Output the [x, y] coordinate of the center of the cell containing the given text.  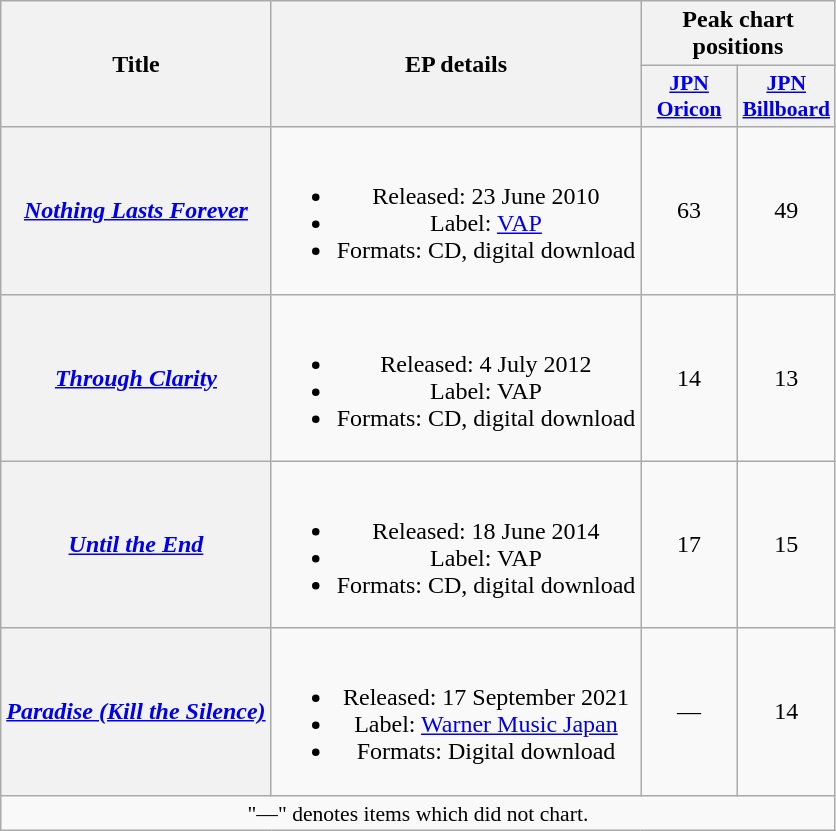
JPNBillboard [786, 96]
Nothing Lasts Forever [136, 210]
Released: 17 September 2021Label: Warner Music JapanFormats: Digital download [456, 712]
"—" denotes items which did not chart. [418, 813]
— [690, 712]
EP details [456, 64]
Peak chart positions [738, 34]
Until the End [136, 544]
49 [786, 210]
Released: 18 June 2014Label: VAPFormats: CD, digital download [456, 544]
JPNOricon [690, 96]
17 [690, 544]
Paradise (Kill the Silence) [136, 712]
Title [136, 64]
Released: 4 July 2012Label: VAPFormats: CD, digital download [456, 378]
Released: 23 June 2010Label: VAPFormats: CD, digital download [456, 210]
13 [786, 378]
15 [786, 544]
63 [690, 210]
Through Clarity [136, 378]
